Search for the cell housing the specified text and yield its (x, y) center coordinate. 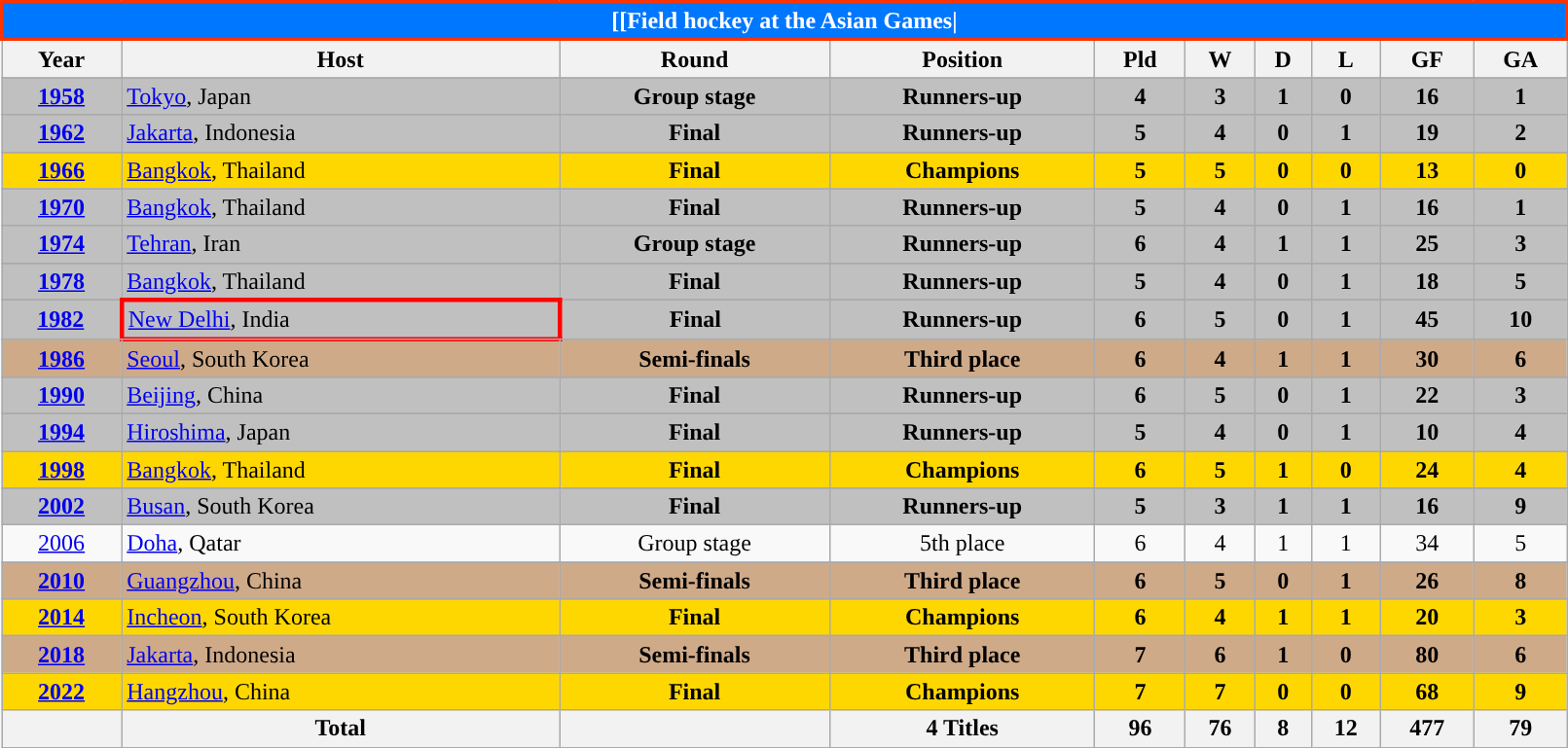
1966 (62, 170)
30 (1427, 358)
[[Field hockey at the Asian Games| (784, 21)
18 (1427, 281)
Incheon, South Korea (341, 618)
Year (62, 58)
1958 (62, 96)
22 (1427, 395)
L (1345, 58)
GF (1427, 58)
GA (1520, 58)
24 (1427, 470)
1998 (62, 470)
Busan, South Korea (341, 507)
4 Titles (963, 729)
Total (341, 729)
2014 (62, 618)
1962 (62, 133)
34 (1427, 544)
5th place (963, 544)
477 (1427, 729)
Round (695, 58)
Pld (1141, 58)
80 (1427, 655)
2 (1520, 133)
D (1283, 58)
2002 (62, 507)
19 (1427, 133)
20 (1427, 618)
68 (1427, 692)
New Delhi, India (341, 319)
Position (963, 58)
1982 (62, 319)
2018 (62, 655)
76 (1221, 729)
Guangzhou, China (341, 581)
45 (1427, 319)
Doha, Qatar (341, 544)
Hiroshima, Japan (341, 432)
W (1221, 58)
12 (1345, 729)
26 (1427, 581)
1970 (62, 207)
Seoul, South Korea (341, 358)
Tehran, Iran (341, 244)
13 (1427, 170)
1974 (62, 244)
1978 (62, 281)
Hangzhou, China (341, 692)
2022 (62, 692)
Host (341, 58)
96 (1141, 729)
1990 (62, 395)
Beijing, China (341, 395)
1986 (62, 358)
1994 (62, 432)
25 (1427, 244)
79 (1520, 729)
2010 (62, 581)
Tokyo, Japan (341, 96)
2006 (62, 544)
